Identify which cell holds the provided text, then report its (X, Y) central coordinate. 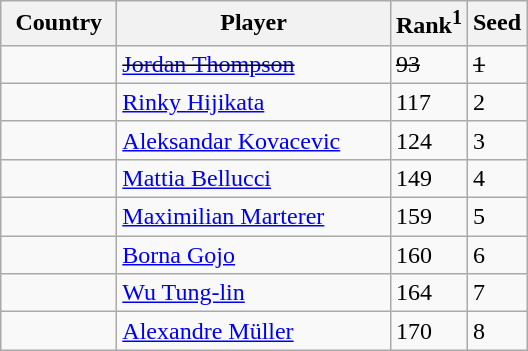
2 (496, 102)
Borna Gojo (254, 255)
164 (428, 293)
149 (428, 178)
Alexandre Müller (254, 331)
3 (496, 140)
8 (496, 331)
4 (496, 178)
93 (428, 64)
5 (496, 217)
1 (496, 64)
Seed (496, 24)
Aleksandar Kovacevic (254, 140)
170 (428, 331)
Wu Tung-lin (254, 293)
124 (428, 140)
Rinky Hijikata (254, 102)
6 (496, 255)
Jordan Thompson (254, 64)
Mattia Bellucci (254, 178)
Country (59, 24)
Player (254, 24)
160 (428, 255)
159 (428, 217)
Maximilian Marterer (254, 217)
Rank1 (428, 24)
7 (496, 293)
117 (428, 102)
